Locate the cell with the specified text and output its (x, y) center coordinate. 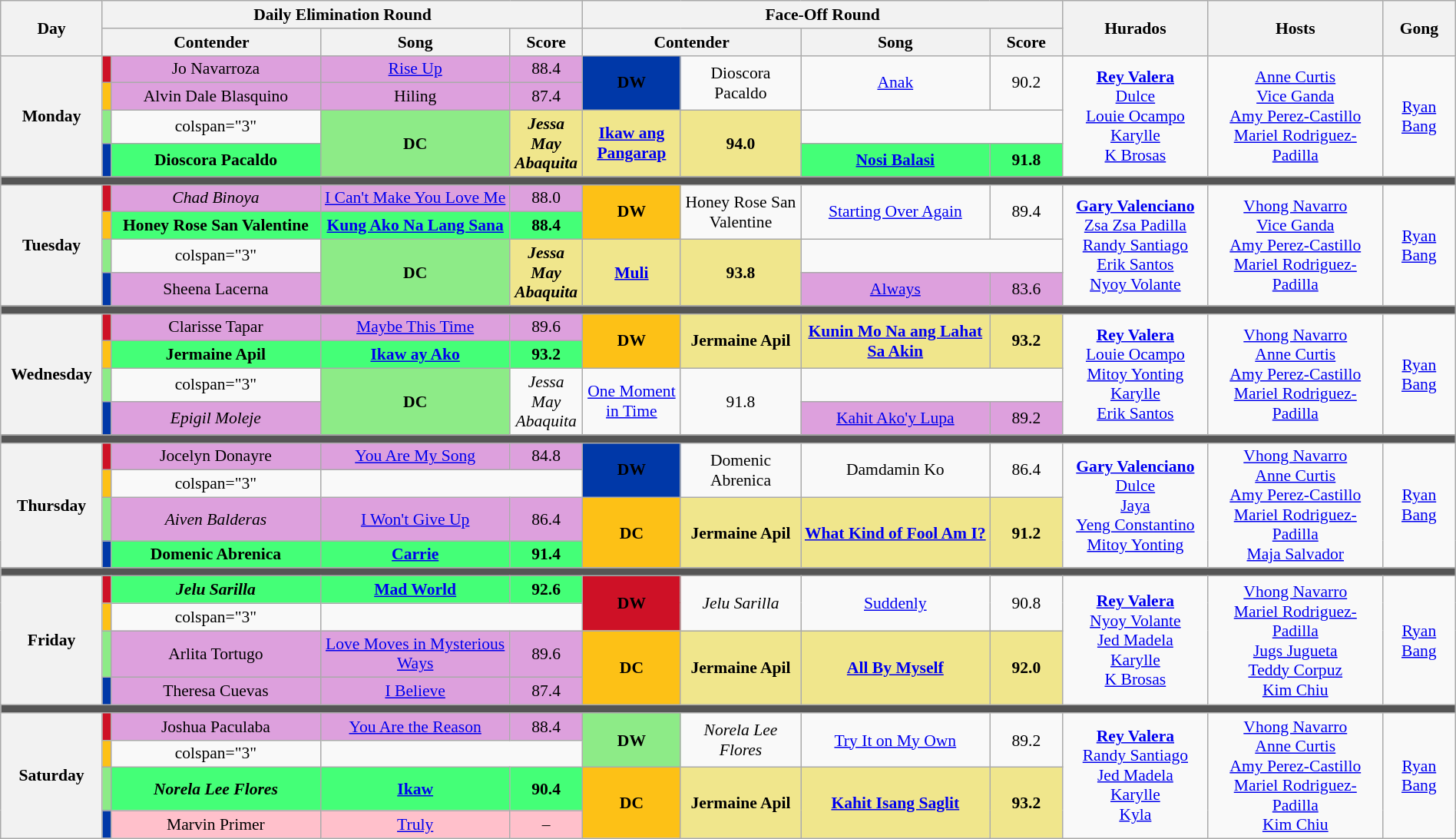
Hurados (1135, 28)
91.2 (1026, 533)
All By Myself (895, 668)
Chad Binoya (215, 198)
Rey ValeraNyoy VolanteJed MadelaKarylleK Brosas (1135, 641)
90.4 (547, 789)
Arlita Tortugo (215, 655)
I Believe (415, 691)
Mad World (415, 590)
Thursday (52, 506)
Anne CurtisVice GandaAmy Perez-CastilloMariel Rodriguez-Padilla (1295, 116)
Ikaw (415, 789)
91.4 (547, 555)
Truly (415, 824)
90.2 (1026, 83)
Nosi Balasi (895, 160)
Muli (632, 274)
Maybe This Time (415, 327)
You Are the Reason (415, 727)
Hosts (1295, 28)
Ikaw ay Ako (415, 355)
Face-Off Round (823, 15)
One Moment in Time (632, 403)
Tuesday (52, 245)
Sheena Lacerna (215, 289)
Kahit Ako'y Lupa (895, 418)
Gary ValencianoDulceJayaYeng ConstantinoMitoy Yonting (1135, 506)
93.8 (740, 274)
– (547, 824)
Suddenly (895, 604)
Clarisse Tapar (215, 327)
Rey ValeraDulceLouie OcampoKarylleK Brosas (1135, 116)
Always (895, 289)
Vhong NavarroAnne CurtisAmy Perez-CastilloMariel Rodriguez-Padilla (1295, 374)
Gong (1419, 28)
Vhong NavarroAnne CurtisAmy Perez-CastilloMariel Rodriguez-PadillaKim Chiu (1295, 776)
I Can't Make You Love Me (415, 198)
94.0 (740, 144)
92.6 (547, 590)
Love Moves in Mysterious Ways (415, 655)
Aiven Balderas (215, 519)
84.8 (547, 456)
Friday (52, 641)
Damdamin Ko (895, 470)
Rey ValeraLouie OcampoMitoy YontingKarylleErik Santos (1135, 374)
Jo Navarroza (215, 69)
Starting Over Again (895, 212)
Jocelyn Donayre (215, 456)
Carrie (415, 555)
92.0 (1026, 668)
Vhong NavarroVice GandaAmy Perez-CastilloMariel Rodriguez-Padilla (1295, 245)
Kung Ako Na Lang Sana (415, 226)
I Won't Give Up (415, 519)
What Kind of Fool Am I? (895, 533)
Theresa Cuevas (215, 691)
Daily Elimination Round (342, 15)
88.0 (547, 198)
Wednesday (52, 374)
Anak (895, 83)
Alvin Dale Blasquino (215, 97)
Vhong NavarroMariel Rodriguez-PadillaJugs JuguetaTeddy CorpuzKim Chiu (1295, 641)
Monday (52, 116)
You Are My Song (415, 456)
Vhong NavarroAnne CurtisAmy Perez-CastilloMariel Rodriguez-PadillaMaja Salvador (1295, 506)
Epigil Moleje (215, 418)
Kahit Isang Saglit (895, 803)
Gary ValencianoZsa Zsa PadillaRandy SantiagoErik SantosNyoy Volante (1135, 245)
Joshua Paculaba (215, 727)
90.8 (1026, 604)
89.4 (1026, 212)
Day (52, 28)
Try It on My Own (895, 741)
83.6 (1026, 289)
Rey ValeraRandy SantiagoJed MadelaKarylleKyla (1135, 776)
Marvin Primer (215, 824)
Saturday (52, 776)
Hiling (415, 97)
Kunin Mo Na ang Lahat Sa Akin (895, 341)
Rise Up (415, 69)
Ikaw ang Pangarap (632, 144)
